Return [X, Y] of the center of cell containing provided text 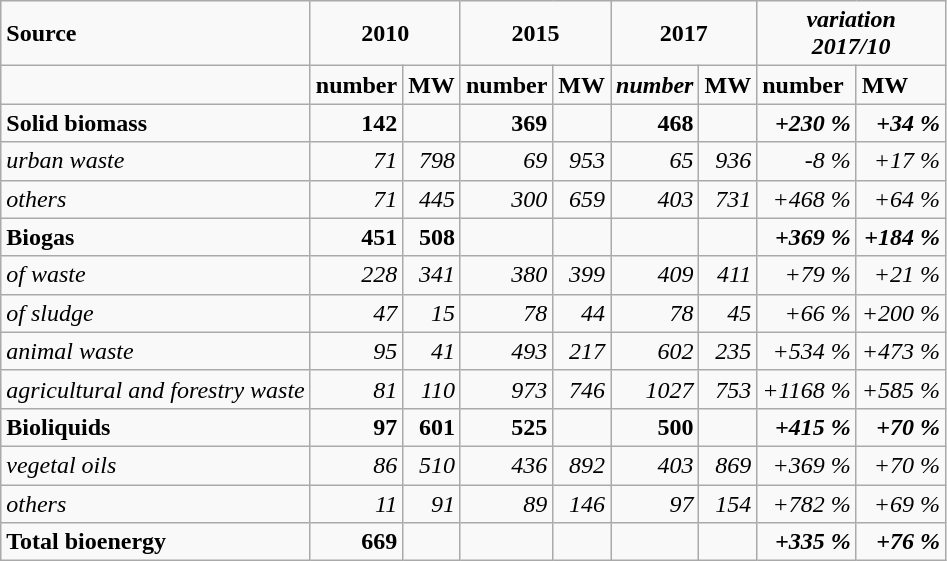
510 [432, 465]
+230 % [806, 123]
146 [582, 503]
65 [655, 161]
753 [728, 389]
468 [655, 123]
973 [506, 389]
341 [432, 275]
+17 % [900, 161]
+79 % [806, 275]
-8 % [806, 161]
798 [432, 161]
urban waste [156, 161]
of sludge [156, 313]
525 [506, 427]
+66 % [806, 313]
500 [655, 427]
936 [728, 161]
300 [506, 199]
+335 % [806, 542]
601 [432, 427]
81 [356, 389]
Source [156, 34]
Solid biomass [156, 123]
217 [582, 351]
86 [356, 465]
+76 % [900, 542]
44 [582, 313]
869 [728, 465]
235 [728, 351]
Total bioenergy [156, 542]
91 [432, 503]
vegetal oils [156, 465]
+415 % [806, 427]
451 [356, 237]
+184 % [900, 237]
731 [728, 199]
+782 % [806, 503]
of waste [156, 275]
1027 [655, 389]
110 [432, 389]
15 [432, 313]
953 [582, 161]
+473 % [900, 351]
399 [582, 275]
369 [506, 123]
+200 % [900, 313]
agricultural and forestry waste [156, 389]
animal waste [156, 351]
11 [356, 503]
variation2017/10 [852, 34]
409 [655, 275]
2010 [385, 34]
669 [356, 542]
142 [356, 123]
659 [582, 199]
602 [655, 351]
746 [582, 389]
47 [356, 313]
228 [356, 275]
+64 % [900, 199]
445 [432, 199]
493 [506, 351]
2015 [535, 34]
+34 % [900, 123]
380 [506, 275]
892 [582, 465]
+21 % [900, 275]
Bioliquids [156, 427]
69 [506, 161]
+69 % [900, 503]
41 [432, 351]
411 [728, 275]
Biogas [156, 237]
+534 % [806, 351]
154 [728, 503]
95 [356, 351]
45 [728, 313]
+468 % [806, 199]
89 [506, 503]
436 [506, 465]
508 [432, 237]
2017 [684, 34]
+1168 % [806, 389]
+585 % [900, 389]
